Identify which cell holds the provided text, then report its (x, y) central coordinate. 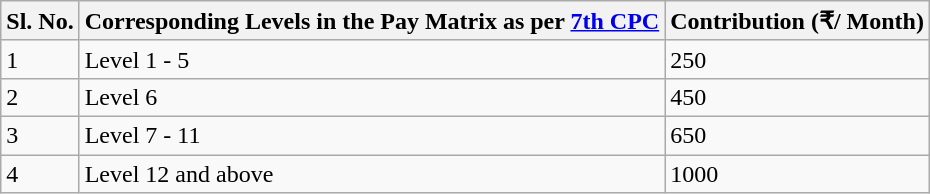
3 (40, 135)
Corresponding Levels in the Pay Matrix as per 7th CPC (372, 21)
1000 (798, 173)
650 (798, 135)
4 (40, 173)
Contribution (₹/ Month) (798, 21)
Level 1 - 5 (372, 59)
450 (798, 97)
Sl. No. (40, 21)
Level 12 and above (372, 173)
Level 7 - 11 (372, 135)
2 (40, 97)
250 (798, 59)
Level 6 (372, 97)
1 (40, 59)
